For the text-containing cell, return its midpoint in (X, Y) coordinate format. 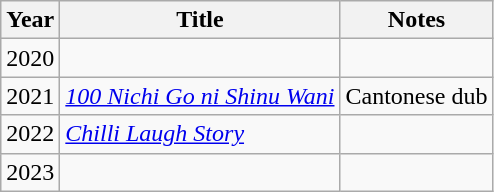
Year (30, 20)
2021 (30, 96)
2020 (30, 58)
2022 (30, 134)
Title (200, 20)
Notes (416, 20)
Chilli Laugh Story (200, 134)
Cantonese dub (416, 96)
2023 (30, 172)
100 Nichi Go ni Shinu Wani (200, 96)
